Find where the given text appears and provide that cell's center as [x, y] coordinate. 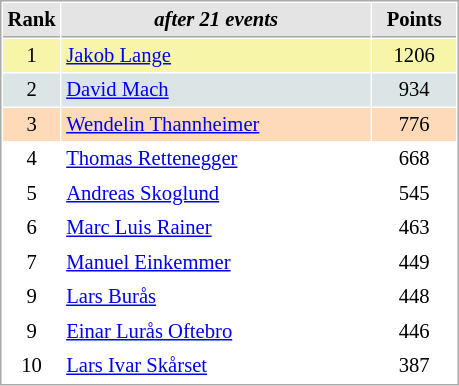
934 [414, 90]
Manuel Einkemmer [216, 262]
1 [32, 56]
449 [414, 262]
776 [414, 124]
Lars Burås [216, 296]
Andreas Skoglund [216, 194]
545 [414, 194]
Thomas Rettenegger [216, 158]
Einar Lurås Oftebro [216, 332]
463 [414, 228]
7 [32, 262]
387 [414, 366]
5 [32, 194]
4 [32, 158]
after 21 events [216, 20]
6 [32, 228]
Marc Luis Rainer [216, 228]
446 [414, 332]
Rank [32, 20]
Jakob Lange [216, 56]
2 [32, 90]
3 [32, 124]
Points [414, 20]
1206 [414, 56]
David Mach [216, 90]
Wendelin Thannheimer [216, 124]
448 [414, 296]
Lars Ivar Skårset [216, 366]
10 [32, 366]
668 [414, 158]
